For the text-containing cell, return its midpoint in [x, y] coordinate format. 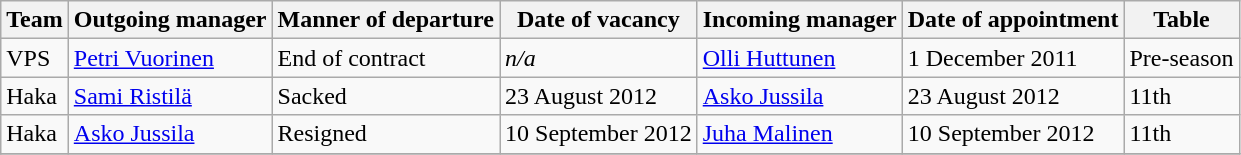
Outgoing manager [170, 20]
Pre-season [1182, 58]
Table [1182, 20]
Olli Huttunen [800, 58]
Juha Malinen [800, 134]
Manner of departure [386, 20]
n/a [599, 58]
Petri Vuorinen [170, 58]
Date of vacancy [599, 20]
1 December 2011 [1013, 58]
VPS [35, 58]
Resigned [386, 134]
Sacked [386, 96]
Sami Ristilä [170, 96]
Incoming manager [800, 20]
Team [35, 20]
Date of appointment [1013, 20]
End of contract [386, 58]
